Pinpoint the cell where the given text exists, returning its [X, Y] midpoint coordinate. 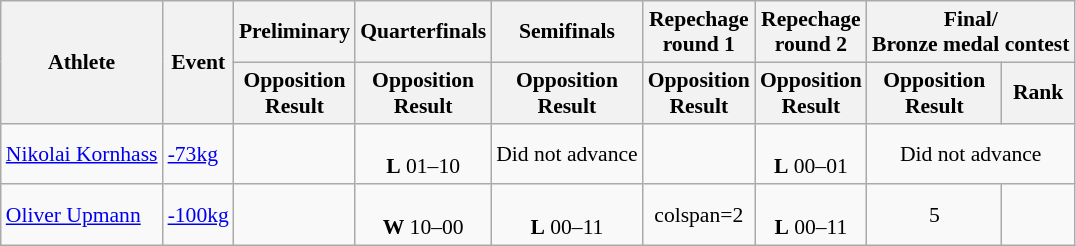
Quarterfinals [423, 32]
5 [934, 216]
L 01–10 [423, 154]
W 10–00 [423, 216]
L 00–01 [811, 154]
Repechage round 2 [811, 32]
-100kg [198, 216]
Preliminary [294, 32]
Athlete [82, 62]
Nikolai Kornhass [82, 154]
Repechage round 1 [699, 32]
colspan=2 [699, 216]
Event [198, 62]
Oliver Upmann [82, 216]
Semifinals [567, 32]
-73kg [198, 154]
Final/Bronze medal contest [971, 32]
Rank [1038, 92]
